From the cell containing the given text, extract its center point as [X, Y] coordinate. 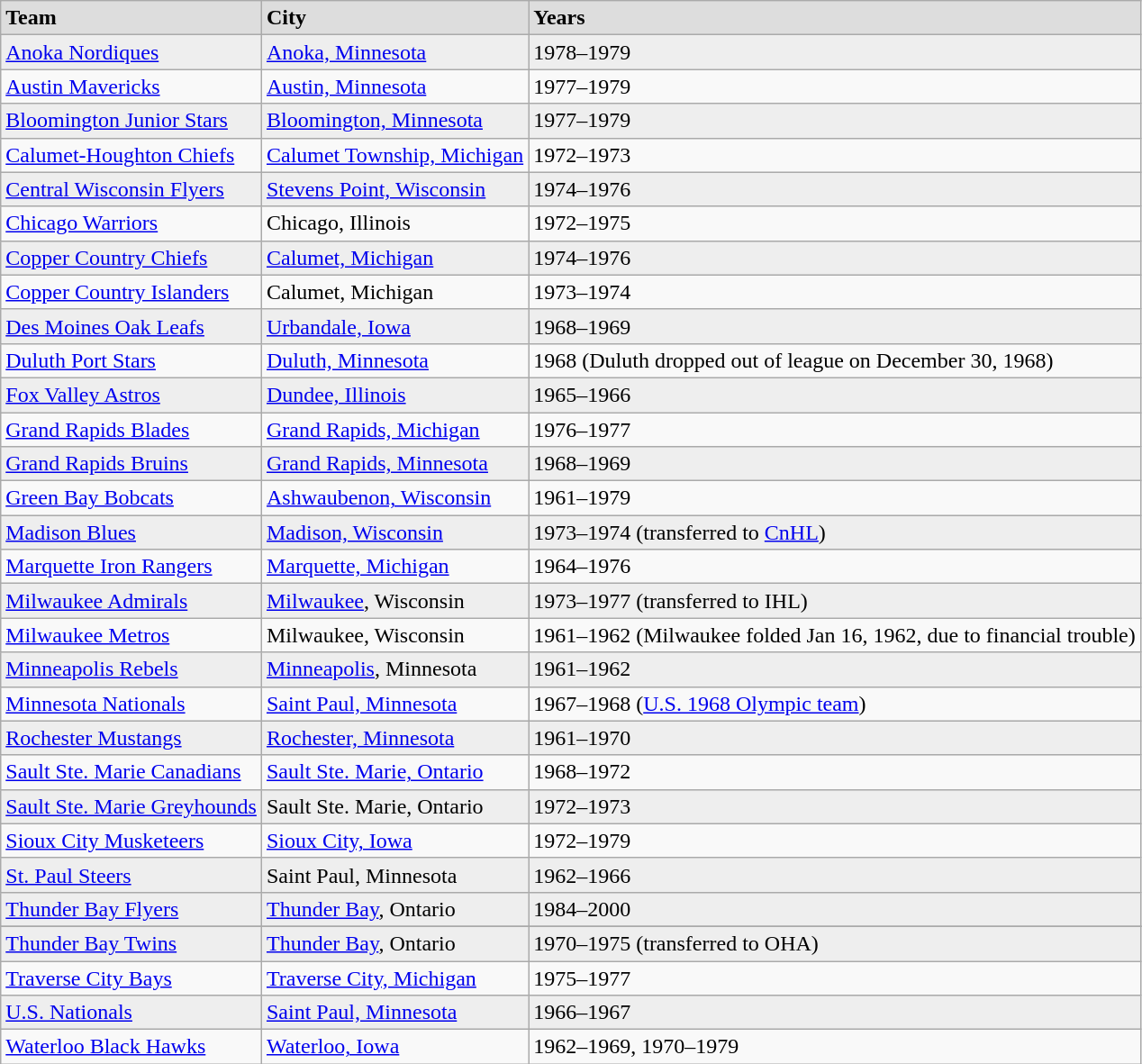
Sioux City Musketeers [131, 841]
Rochester, Minnesota [394, 738]
Minneapolis, Minnesota [394, 669]
Years [835, 18]
1973–1974 (transferred to CnHL) [835, 532]
Sault Ste. Marie Greyhounds [131, 806]
Urbandale, Iowa [394, 326]
1984–2000 [835, 909]
Madison Blues [131, 532]
Team [131, 18]
1967–1968 (U.S. 1968 Olympic team) [835, 704]
Minneapolis Rebels [131, 669]
Central Wisconsin Flyers [131, 189]
Green Bay Bobcats [131, 498]
Marquette, Michigan [394, 567]
Ashwaubenon, Wisconsin [394, 498]
Duluth, Minnesota [394, 360]
City [394, 18]
Stevens Point, Wisconsin [394, 189]
St. Paul Steers [131, 875]
1975–1977 [835, 978]
1961–1962 [835, 669]
Madison, Wisconsin [394, 532]
Calumet-Houghton Chiefs [131, 155]
Marquette Iron Rangers [131, 567]
Traverse City Bays [131, 978]
Waterloo, Iowa [394, 1047]
1962–1969, 1970–1979 [835, 1047]
1961–1979 [835, 498]
Sioux City, Iowa [394, 841]
1968 (Duluth dropped out of league on December 30, 1968) [835, 360]
Grand Rapids Bruins [131, 464]
Des Moines Oak Leafs [131, 326]
1962–1966 [835, 875]
1973–1974 [835, 292]
Austin, Minnesota [394, 86]
Waterloo Black Hawks [131, 1047]
Sault Ste. Marie Canadians [131, 772]
Thunder Bay Flyers [131, 909]
1972–1975 [835, 223]
Austin Mavericks [131, 86]
Milwaukee Metros [131, 635]
Calumet Township, Michigan [394, 155]
Chicago Warriors [131, 223]
Anoka Nordiques [131, 52]
1965–1966 [835, 395]
1964–1976 [835, 567]
Rochester Mustangs [131, 738]
Duluth Port Stars [131, 360]
Traverse City, Michigan [394, 978]
1978–1979 [835, 52]
Copper Country Islanders [131, 292]
1976–1977 [835, 430]
Bloomington, Minnesota [394, 121]
Thunder Bay Twins [131, 943]
Grand Rapids, Minnesota [394, 464]
Copper Country Chiefs [131, 258]
Chicago, Illinois [394, 223]
1961–1970 [835, 738]
Grand Rapids, Michigan [394, 430]
1970–1975 (transferred to OHA) [835, 943]
Anoka, Minnesota [394, 52]
1961–1962 (Milwaukee folded Jan 16, 1962, due to financial trouble) [835, 635]
Grand Rapids Blades [131, 430]
Bloomington Junior Stars [131, 121]
U.S. Nationals [131, 1013]
Minnesota Nationals [131, 704]
1966–1967 [835, 1013]
Fox Valley Astros [131, 395]
1973–1977 (transferred to IHL) [835, 601]
Dundee, Illinois [394, 395]
Milwaukee Admirals [131, 601]
1972–1979 [835, 841]
1968–1972 [835, 772]
